Search for the cell housing the specified text and yield its (x, y) center coordinate. 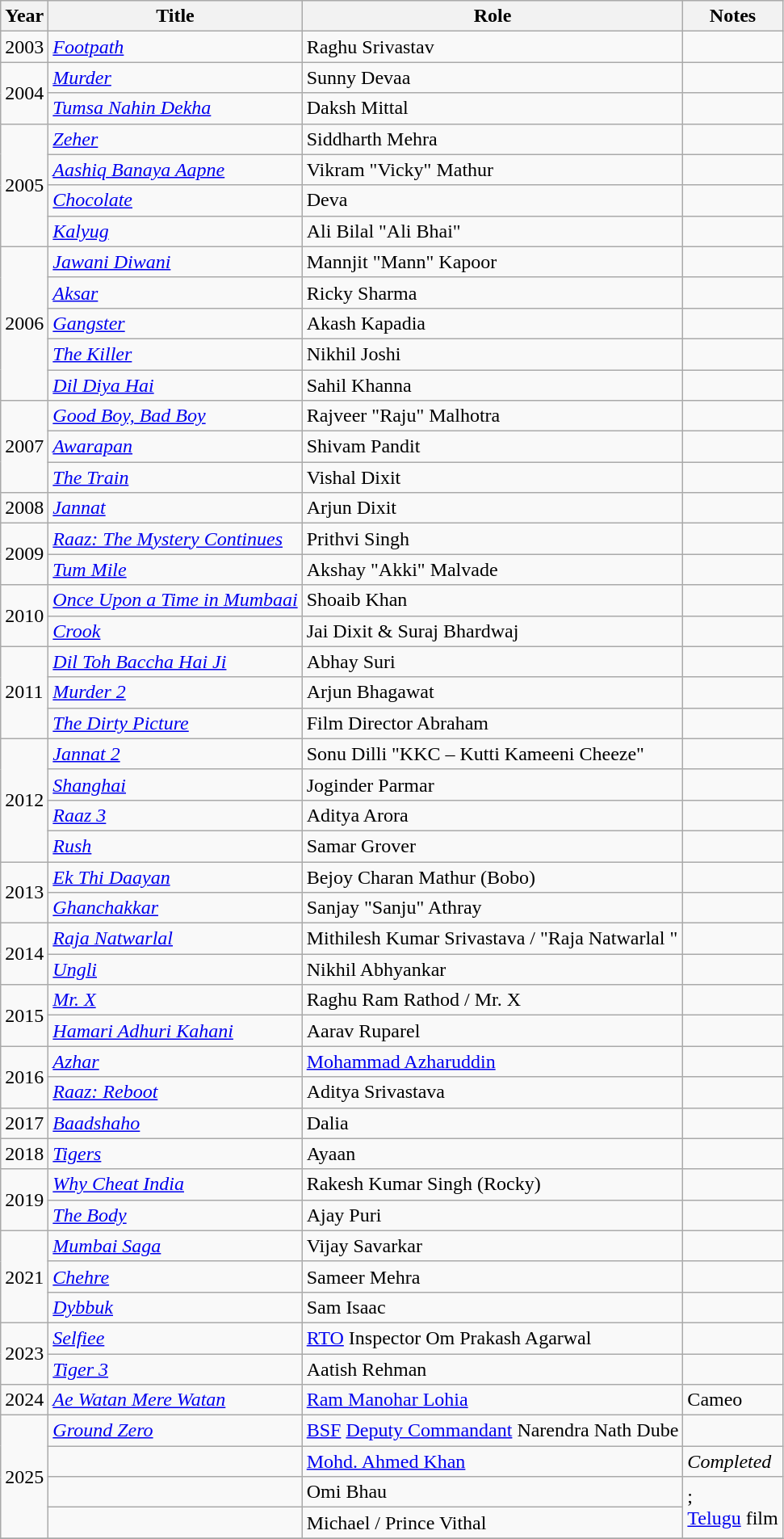
The Dirty Picture (175, 723)
2004 (24, 93)
Joginder Parmar (493, 784)
Arjun Dixit (493, 508)
Jannat (175, 508)
Dybbuk (175, 1307)
Mumbai Saga (175, 1246)
2021 (24, 1276)
Rajveer "Raju" Malhotra (493, 416)
Awarapan (175, 447)
Murder 2 (175, 692)
2019 (24, 1200)
Sanjay "Sanju" Athray (493, 908)
Tigers (175, 1154)
Aditya Srivastava (493, 1092)
Chocolate (175, 200)
Shivam Pandit (493, 447)
2018 (24, 1154)
Ali Bilal "Ali Bhai" (493, 231)
Murder (175, 78)
Role (493, 16)
The Train (175, 477)
2013 (24, 892)
2023 (24, 1353)
2007 (24, 447)
Mohammad Azharuddin (493, 1062)
Notes (733, 16)
Nikhil Abhyankar (493, 969)
2015 (24, 1015)
Dalia (493, 1123)
2012 (24, 800)
Omi Bhau (493, 1492)
Nikhil Joshi (493, 354)
Crook (175, 631)
Year (24, 16)
Arjun Bhagawat (493, 692)
Sam Isaac (493, 1307)
Aashiq Banaya Aapne (175, 170)
Baadshaho (175, 1123)
Ghanchakkar (175, 908)
Aksar (175, 292)
Aarav Ruparel (493, 1031)
Hamari Adhuri Kahani (175, 1031)
Sonu Dilli "KKC – Kutti Kameeni Cheeze" (493, 754)
Film Director Abraham (493, 723)
Sahil Khanna (493, 385)
2014 (24, 954)
Shanghai (175, 784)
Cameo (733, 1400)
Aatish Rehman (493, 1369)
RTO Inspector Om Prakash Agarwal (493, 1338)
Completed (733, 1461)
Tiger 3 (175, 1369)
Ek Thi Daayan (175, 877)
Akshay "Akki" Malvade (493, 570)
2003 (24, 47)
Zeher (175, 139)
2017 (24, 1123)
Tum Mile (175, 570)
Vishal Dixit (493, 477)
Rakesh Kumar Singh (Rocky) (493, 1184)
2006 (24, 323)
Mithilesh Kumar Srivastava / "Raja Natwarlal " (493, 939)
Ram Manohar Lohia (493, 1400)
Why Cheat India (175, 1184)
Once Upon a Time in Mumbaai (175, 600)
Raja Natwarlal (175, 939)
Daksh Mittal (493, 108)
Jawani Diwani (175, 262)
Aditya Arora (493, 815)
2005 (24, 185)
Selfiee (175, 1338)
Good Boy, Bad Boy (175, 416)
Vikram "Vicky" Mathur (493, 170)
Tumsa Nahin Dekha (175, 108)
Rush (175, 846)
Ayaan (493, 1154)
Dil Toh Baccha Hai Ji (175, 662)
Mannjit "Mann" Kapoor (493, 262)
2016 (24, 1077)
Sameer Mehra (493, 1276)
Chehre (175, 1276)
Sunny Devaa (493, 78)
The Body (175, 1215)
Gangster (175, 323)
Kalyug (175, 231)
Akash Kapadia (493, 323)
Deva (493, 200)
Ground Zero (175, 1431)
BSF Deputy Commandant Narendra Nath Dube (493, 1431)
Vijay Savarkar (493, 1246)
Mr. X (175, 1000)
;Telugu film (733, 1507)
Ricky Sharma (493, 292)
Raghu Ram Rathod / Mr. X (493, 1000)
2024 (24, 1400)
Title (175, 16)
Raghu Srivastav (493, 47)
Ae Watan Mere Watan (175, 1400)
2009 (24, 554)
2011 (24, 692)
Footpath (175, 47)
Samar Grover (493, 846)
Raaz: The Mystery Continues (175, 539)
Azhar (175, 1062)
Bejoy Charan Mathur (Bobo) (493, 877)
Jannat 2 (175, 754)
Siddharth Mehra (493, 139)
The Killer (175, 354)
Raaz: Reboot (175, 1092)
Dil Diya Hai (175, 385)
Shoaib Khan (493, 600)
2025 (24, 1477)
Abhay Suri (493, 662)
Jai Dixit & Suraj Bhardwaj (493, 631)
Ungli (175, 969)
Ajay Puri (493, 1215)
Mohd. Ahmed Khan (493, 1461)
Raaz 3 (175, 815)
2008 (24, 508)
Prithvi Singh (493, 539)
2010 (24, 616)
Michael / Prince Vithal (493, 1523)
